Output the (X, Y) coordinate of the center of the cell containing the given text.  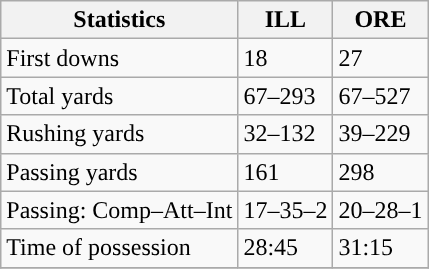
First downs (120, 58)
ORE (380, 20)
298 (380, 172)
ILL (286, 20)
27 (380, 58)
20–28–1 (380, 210)
Total yards (120, 96)
Rushing yards (120, 134)
161 (286, 172)
32–132 (286, 134)
Statistics (120, 20)
31:15 (380, 248)
67–527 (380, 96)
17–35–2 (286, 210)
Time of possession (120, 248)
18 (286, 58)
67–293 (286, 96)
28:45 (286, 248)
Passing yards (120, 172)
39–229 (380, 134)
Passing: Comp–Att–Int (120, 210)
